Pinpoint the cell where the given text exists, returning its (x, y) midpoint coordinate. 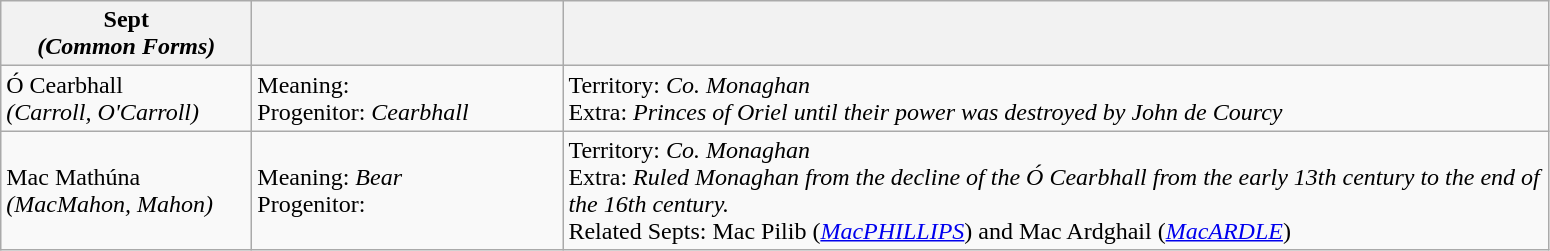
Sept(Common Forms) (126, 34)
Ó Cearbhall(Carroll, O'Carroll) (126, 98)
Territory: Co. MonaghanExtra: Princes of Oriel until their power was destroyed by John de Courcy (1056, 98)
Mac Mathúna(MacMahon, Mahon) (126, 190)
Meaning: BearProgenitor: (408, 190)
Meaning:Progenitor: Cearbhall (408, 98)
